For the text-containing cell, return its midpoint in [X, Y] coordinate format. 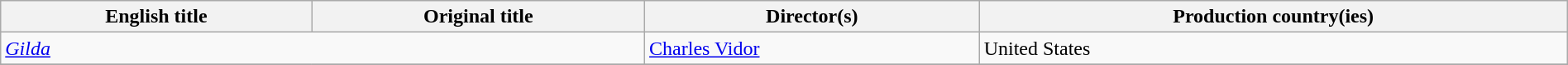
Original title [478, 17]
Charles Vidor [812, 48]
Director(s) [812, 17]
Production country(ies) [1274, 17]
Gilda [323, 48]
English title [156, 17]
United States [1274, 48]
